Pinpoint the cell where the given text exists, returning its (X, Y) midpoint coordinate. 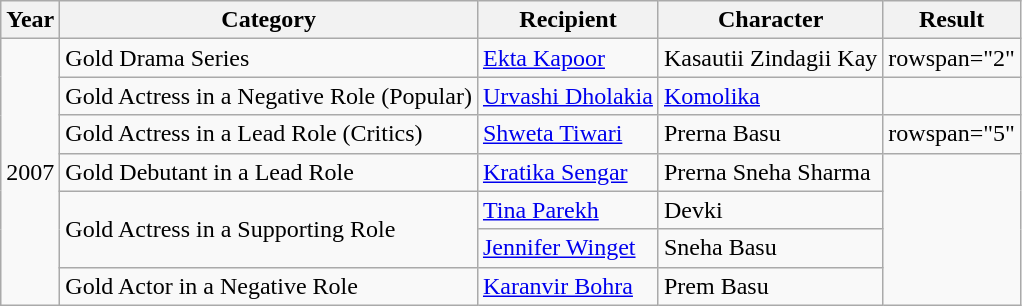
Urvashi Dholakia (568, 96)
Prerna Sneha Sharma (770, 172)
rowspan="2" (952, 58)
Category (269, 20)
Gold Actress in a Negative Role (Popular) (269, 96)
Prem Basu (770, 286)
Komolika (770, 96)
Shweta Tiwari (568, 134)
Ekta Kapoor (568, 58)
Karanvir Bohra (568, 286)
2007 (30, 172)
Recipient (568, 20)
Gold Drama Series (269, 58)
Gold Debutant in a Lead Role (269, 172)
Prerna Basu (770, 134)
Result (952, 20)
Gold Actress in a Supporting Role (269, 229)
Character (770, 20)
Kratika Sengar (568, 172)
Kasautii Zindagii Kay (770, 58)
Gold Actress in a Lead Role (Critics) (269, 134)
Tina Parekh (568, 210)
Sneha Basu (770, 248)
Gold Actor in a Negative Role (269, 286)
Jennifer Winget (568, 248)
Year (30, 20)
rowspan="5" (952, 134)
Devki (770, 210)
